Detect which cell encompasses the target text, then output its [X, Y] center coordinate. 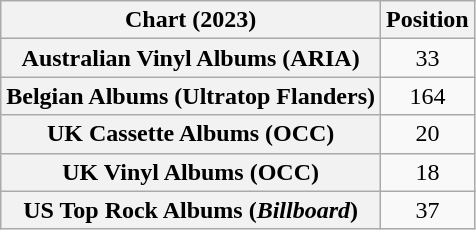
US Top Rock Albums (Billboard) [191, 210]
Chart (2023) [191, 20]
UK Vinyl Albums (OCC) [191, 172]
33 [428, 58]
20 [428, 134]
Belgian Albums (Ultratop Flanders) [191, 96]
UK Cassette Albums (OCC) [191, 134]
Australian Vinyl Albums (ARIA) [191, 58]
Position [428, 20]
164 [428, 96]
37 [428, 210]
18 [428, 172]
